Pinpoint the cell where the given text exists, returning its (x, y) midpoint coordinate. 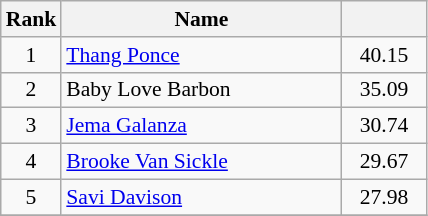
Jema Galanza (201, 126)
1 (32, 55)
29.67 (384, 162)
5 (32, 197)
2 (32, 90)
3 (32, 126)
Baby Love Barbon (201, 90)
Brooke Van Sickle (201, 162)
Rank (32, 19)
4 (32, 162)
35.09 (384, 90)
30.74 (384, 126)
Thang Ponce (201, 55)
Savi Davison (201, 197)
40.15 (384, 55)
27.98 (384, 197)
Name (201, 19)
